Determine the [X, Y] coordinate at the center of the cell enclosing the given text.  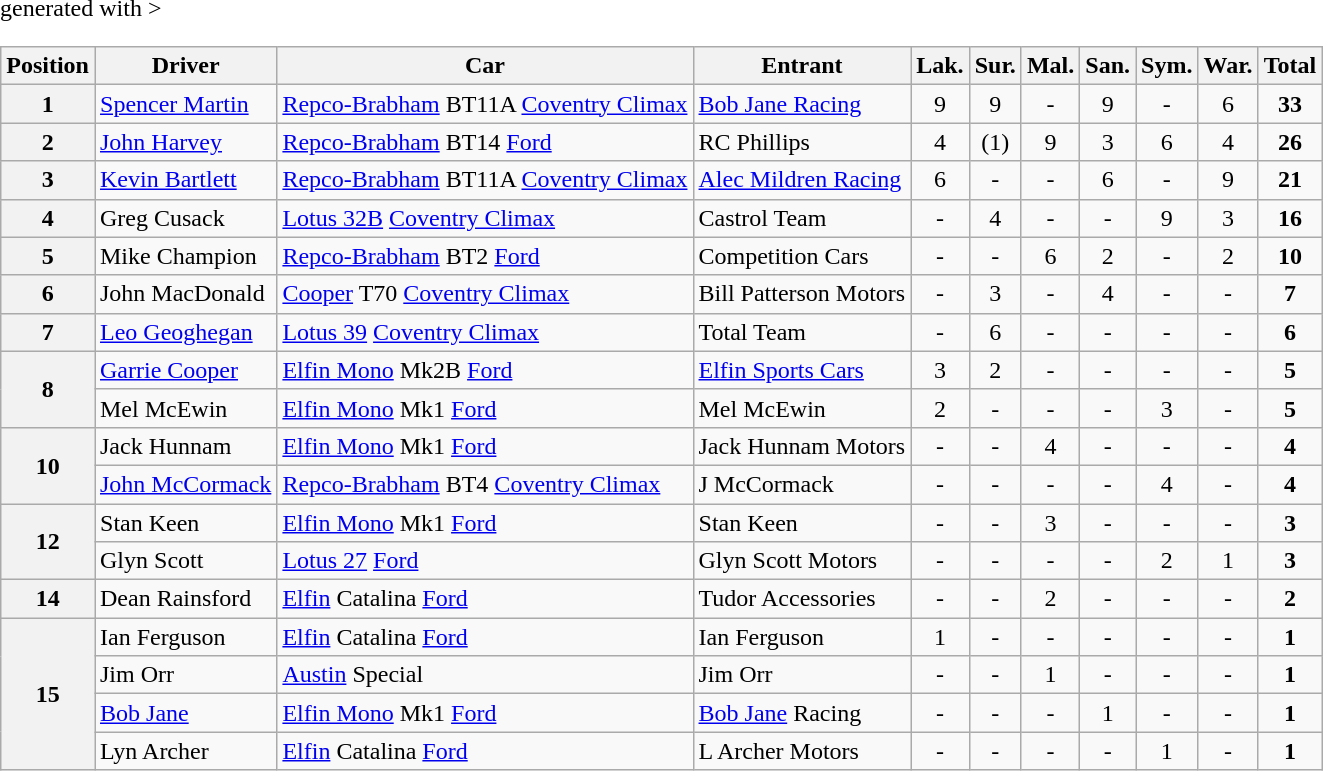
Lotus 32B Coventry Climax [485, 218]
Spencer Martin [185, 104]
War. [1228, 66]
Cooper T70 Coventry Climax [485, 294]
Greg Cusack [185, 218]
21 [1290, 180]
Tudor Accessories [802, 599]
Car [485, 66]
Lyn Archer [185, 751]
Lotus 27 Ford [485, 561]
Bill Patterson Motors [802, 294]
Sur. [995, 66]
12 [48, 542]
Position [48, 66]
16 [1290, 218]
(1) [995, 142]
L Archer Motors [802, 751]
Total Team [802, 332]
Total [1290, 66]
Jack Hunnam [185, 446]
John McCormack [185, 484]
26 [1290, 142]
Mal. [1050, 66]
8 [48, 389]
Elfin Mono Mk2B Ford [485, 370]
Repco-Brabham BT2 Ford [485, 256]
Lotus 39 Coventry Climax [485, 332]
Repco-Brabham BT4 Coventry Climax [485, 484]
John MacDonald [185, 294]
Kevin Bartlett [185, 180]
14 [48, 599]
15 [48, 694]
Glyn Scott Motors [802, 561]
Garrie Cooper [185, 370]
Dean Rainsford [185, 599]
Castrol Team [802, 218]
Repco-Brabham BT14 Ford [485, 142]
San. [1108, 66]
Alec Mildren Racing [802, 180]
Mike Champion [185, 256]
Lak. [940, 66]
Austin Special [485, 675]
Driver [185, 66]
Sym. [1167, 66]
J McCormack [802, 484]
RC Phillips [802, 142]
Leo Geoghegan [185, 332]
Competition Cars [802, 256]
Elfin Sports Cars [802, 370]
33 [1290, 104]
Entrant [802, 66]
Glyn Scott [185, 561]
John Harvey [185, 142]
Bob Jane [185, 713]
Jack Hunnam Motors [802, 446]
